Determine the (x, y) coordinate at the center of the cell enclosing the given text.  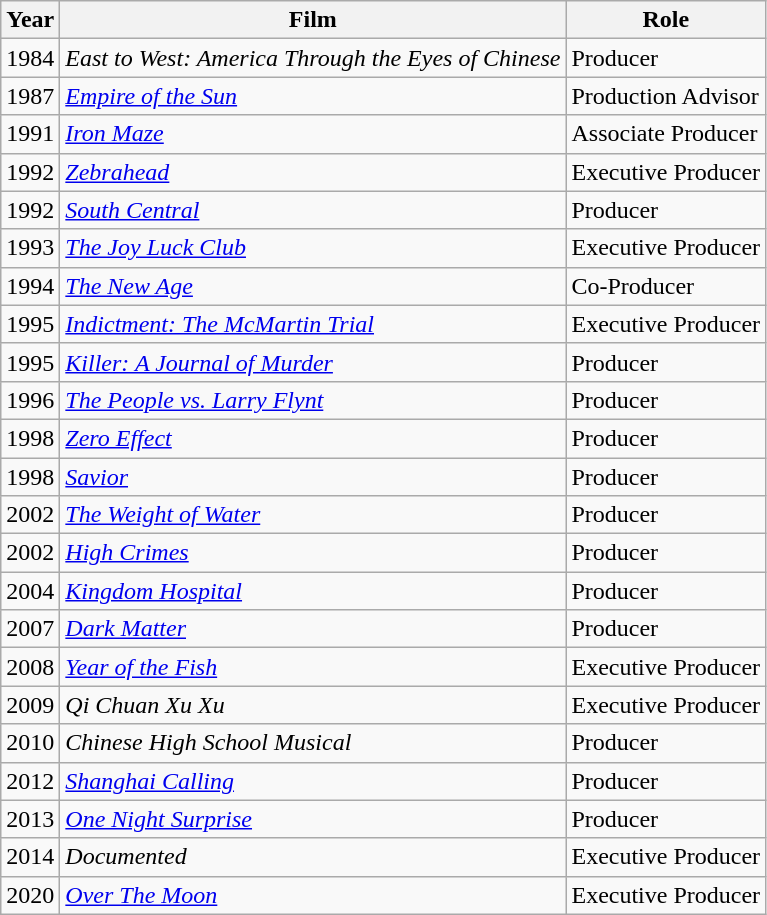
1994 (30, 286)
1991 (30, 134)
Killer: A Journal of Murder (313, 362)
Year of the Fish (313, 667)
Chinese High School Musical (313, 743)
Indictment: The McMartin Trial (313, 324)
1996 (30, 400)
Savior (313, 477)
One Night Surprise (313, 819)
Empire of the Sun (313, 96)
Shanghai Calling (313, 781)
Documented (313, 857)
Zero Effect (313, 438)
2013 (30, 819)
The People vs. Larry Flynt (313, 400)
2014 (30, 857)
2004 (30, 591)
Associate Producer (666, 134)
The Weight of Water (313, 515)
East to West: America Through the Eyes of Chinese (313, 58)
Film (313, 20)
2010 (30, 743)
1993 (30, 248)
Iron Maze (313, 134)
2009 (30, 705)
The Joy Luck Club (313, 248)
Production Advisor (666, 96)
2020 (30, 895)
Over The Moon (313, 895)
2007 (30, 629)
Role (666, 20)
1984 (30, 58)
2008 (30, 667)
Dark Matter (313, 629)
Kingdom Hospital (313, 591)
1987 (30, 96)
The New Age (313, 286)
Qi Chuan Xu Xu (313, 705)
South Central (313, 210)
Co-Producer (666, 286)
2012 (30, 781)
Year (30, 20)
High Crimes (313, 553)
Zebrahead (313, 172)
